For the text-containing cell, return its midpoint in (x, y) coordinate format. 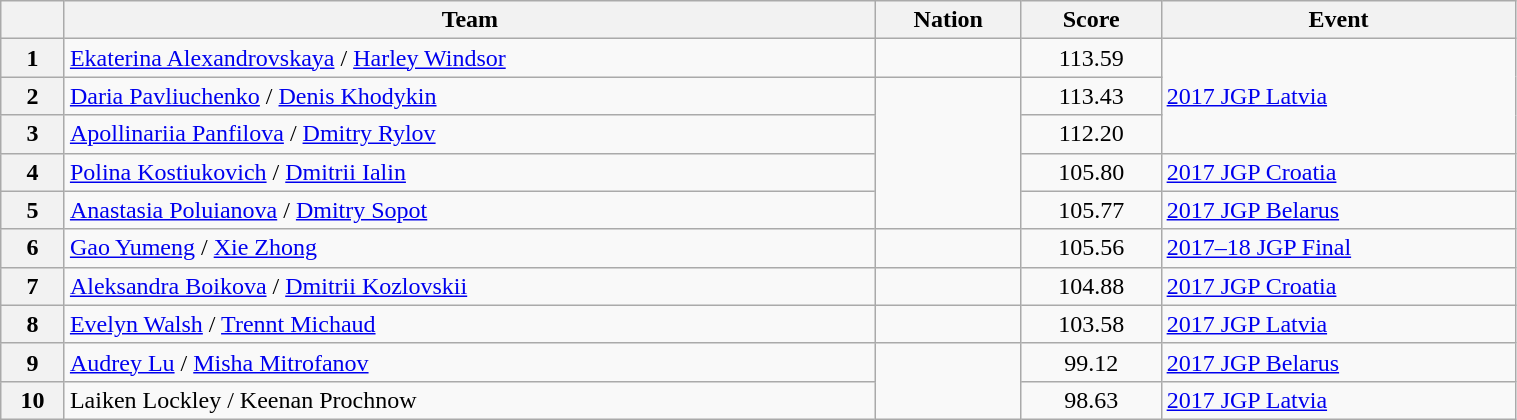
2 (33, 96)
103.58 (1091, 324)
Polina Kostiukovich / Dmitrii Ialin (470, 172)
Daria Pavliuchenko / Denis Khodykin (470, 96)
Audrey Lu / Misha Mitrofanov (470, 362)
7 (33, 286)
113.59 (1091, 58)
1 (33, 58)
Evelyn Walsh / Trennt Michaud (470, 324)
8 (33, 324)
Nation (948, 20)
113.43 (1091, 96)
105.80 (1091, 172)
99.12 (1091, 362)
Laiken Lockley / Keenan Prochnow (470, 400)
105.56 (1091, 248)
Aleksandra Boikova / Dmitrii Kozlovskii (470, 286)
104.88 (1091, 286)
3 (33, 134)
Event (1338, 20)
4 (33, 172)
98.63 (1091, 400)
6 (33, 248)
Team (470, 20)
Score (1091, 20)
Gao Yumeng / Xie Zhong (470, 248)
105.77 (1091, 210)
2017–18 JGP Final (1338, 248)
Ekaterina Alexandrovskaya / Harley Windsor (470, 58)
112.20 (1091, 134)
5 (33, 210)
10 (33, 400)
Anastasia Poluianova / Dmitry Sopot (470, 210)
9 (33, 362)
Apollinariia Panfilova / Dmitry Rylov (470, 134)
